Return the [X, Y] coordinate for the center point of the cell that contains the specified text.  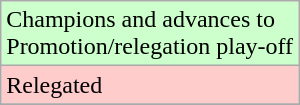
Champions and advances toPromotion/relegation play-off [150, 34]
Relegated [150, 85]
